Identify which cell holds the provided text, then report its [X, Y] central coordinate. 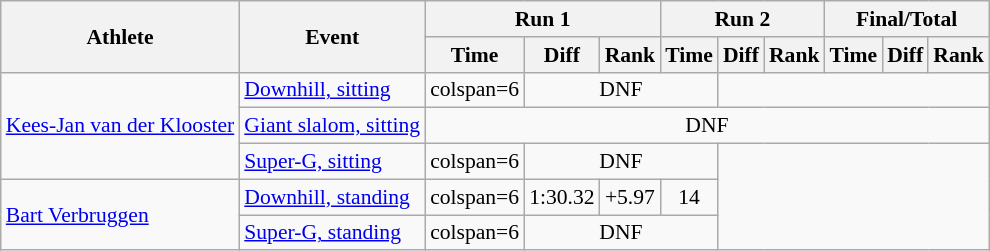
Bart Verbruggen [120, 214]
Run 1 [542, 19]
+5.97 [630, 197]
1:30.32 [562, 197]
Final/Total [906, 19]
Downhill, standing [332, 197]
Event [332, 36]
Giant slalom, sitting [332, 126]
Super-G, standing [332, 233]
Downhill, sitting [332, 90]
Athlete [120, 36]
Super-G, sitting [332, 162]
Kees-Jan van der Klooster [120, 126]
Run 2 [742, 19]
14 [689, 197]
